Identify which cell holds the provided text, then report its [X, Y] central coordinate. 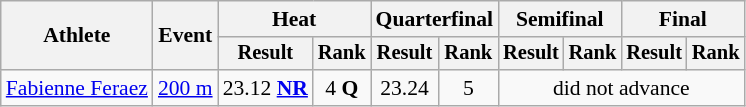
Quarterfinal [435, 19]
4 Q [342, 88]
23.24 [405, 88]
Fabienne Feraez [77, 88]
did not advance [621, 88]
Event [186, 36]
Semifinal [560, 19]
5 [468, 88]
200 m [186, 88]
Athlete [77, 36]
23.12 NR [266, 88]
Final [682, 19]
Heat [294, 19]
